Detect which cell encompasses the target text, then output its (x, y) center coordinate. 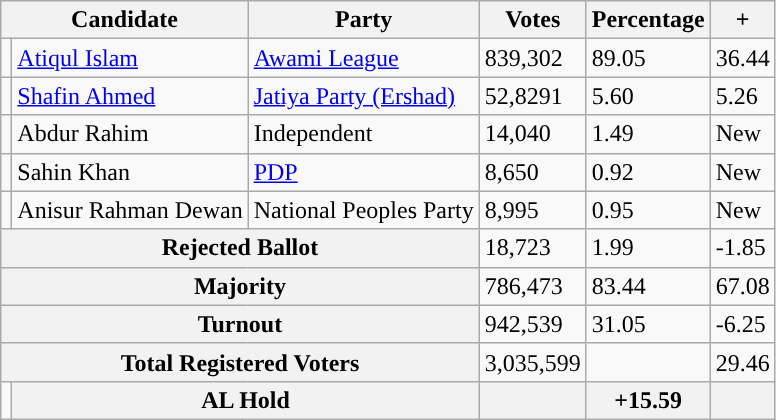
Percentage (648, 20)
Atiqul Islam (130, 58)
0.95 (648, 210)
Jatiya Party (Ershad) (364, 96)
Independent (364, 134)
29.46 (742, 362)
Awami League (364, 58)
National Peoples Party (364, 210)
5.26 (742, 96)
+15.59 (648, 400)
942,539 (532, 324)
Votes (532, 20)
0.92 (648, 172)
AL Hold (246, 400)
Abdur Rahim (130, 134)
Party (364, 20)
PDP (364, 172)
-1.85 (742, 248)
Rejected Ballot (240, 248)
8,650 (532, 172)
Sahin Khan (130, 172)
89.05 (648, 58)
Turnout (240, 324)
3,035,599 (532, 362)
-6.25 (742, 324)
Total Registered Voters (240, 362)
36.44 (742, 58)
Candidate (124, 20)
8,995 (532, 210)
Majority (240, 286)
52,8291 (532, 96)
1.49 (648, 134)
Shafin Ahmed (130, 96)
18,723 (532, 248)
5.60 (648, 96)
+ (742, 20)
839,302 (532, 58)
786,473 (532, 286)
1.99 (648, 248)
Anisur Rahman Dewan (130, 210)
67.08 (742, 286)
14,040 (532, 134)
83.44 (648, 286)
31.05 (648, 324)
